Return the [X, Y] coordinate for the center point of the cell that contains the specified text.  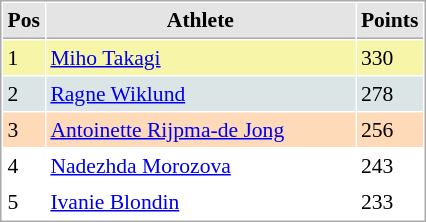
Ivanie Blondin [200, 201]
Miho Takagi [200, 57]
4 [24, 165]
5 [24, 201]
Antoinette Rijpma-de Jong [200, 129]
Ragne Wiklund [200, 93]
Nadezhda Morozova [200, 165]
256 [390, 129]
Points [390, 21]
3 [24, 129]
233 [390, 201]
2 [24, 93]
330 [390, 57]
Pos [24, 21]
243 [390, 165]
Athlete [200, 21]
278 [390, 93]
1 [24, 57]
